Return the (x, y) coordinate for the center point of the cell that contains the specified text.  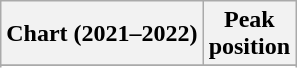
Chart (2021–2022) (102, 34)
Peakposition (249, 34)
